Search for the cell housing the specified text and yield its [x, y] center coordinate. 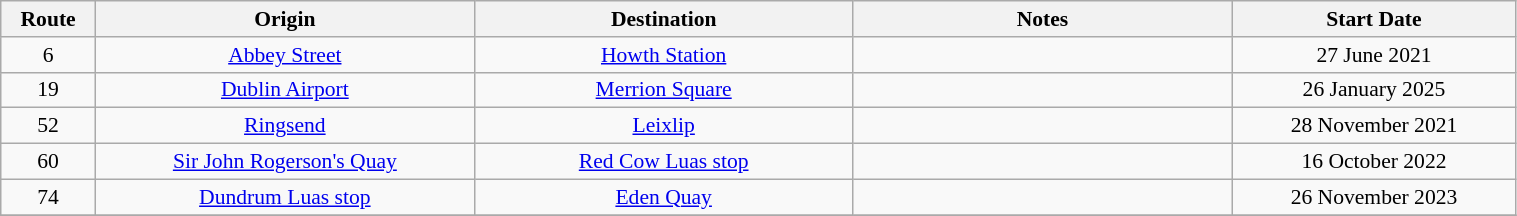
Eden Quay [664, 197]
74 [48, 197]
Destination [664, 19]
Leixlip [664, 126]
Start Date [1374, 19]
Dublin Airport [284, 90]
Ringsend [284, 126]
Merrion Square [664, 90]
28 November 2021 [1374, 126]
6 [48, 55]
Notes [1042, 19]
Dundrum Luas stop [284, 197]
27 June 2021 [1374, 55]
16 October 2022 [1374, 162]
Route [48, 19]
Red Cow Luas stop [664, 162]
26 January 2025 [1374, 90]
Howth Station [664, 55]
26 November 2023 [1374, 197]
Origin [284, 19]
Sir John Rogerson's Quay [284, 162]
60 [48, 162]
19 [48, 90]
Abbey Street [284, 55]
52 [48, 126]
